Return the [X, Y] coordinate for the center point of the cell that contains the specified text.  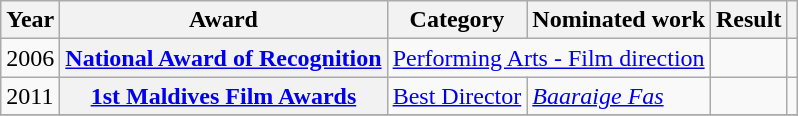
2006 [30, 58]
Award [224, 20]
Result [749, 20]
Year [30, 20]
Performing Arts - Film direction [548, 58]
National Award of Recognition [224, 58]
Category [457, 20]
2011 [30, 96]
1st Maldives Film Awards [224, 96]
Best Director [457, 96]
Baaraige Fas [619, 96]
Nominated work [619, 20]
